For the text-containing cell, return its midpoint in (X, Y) coordinate format. 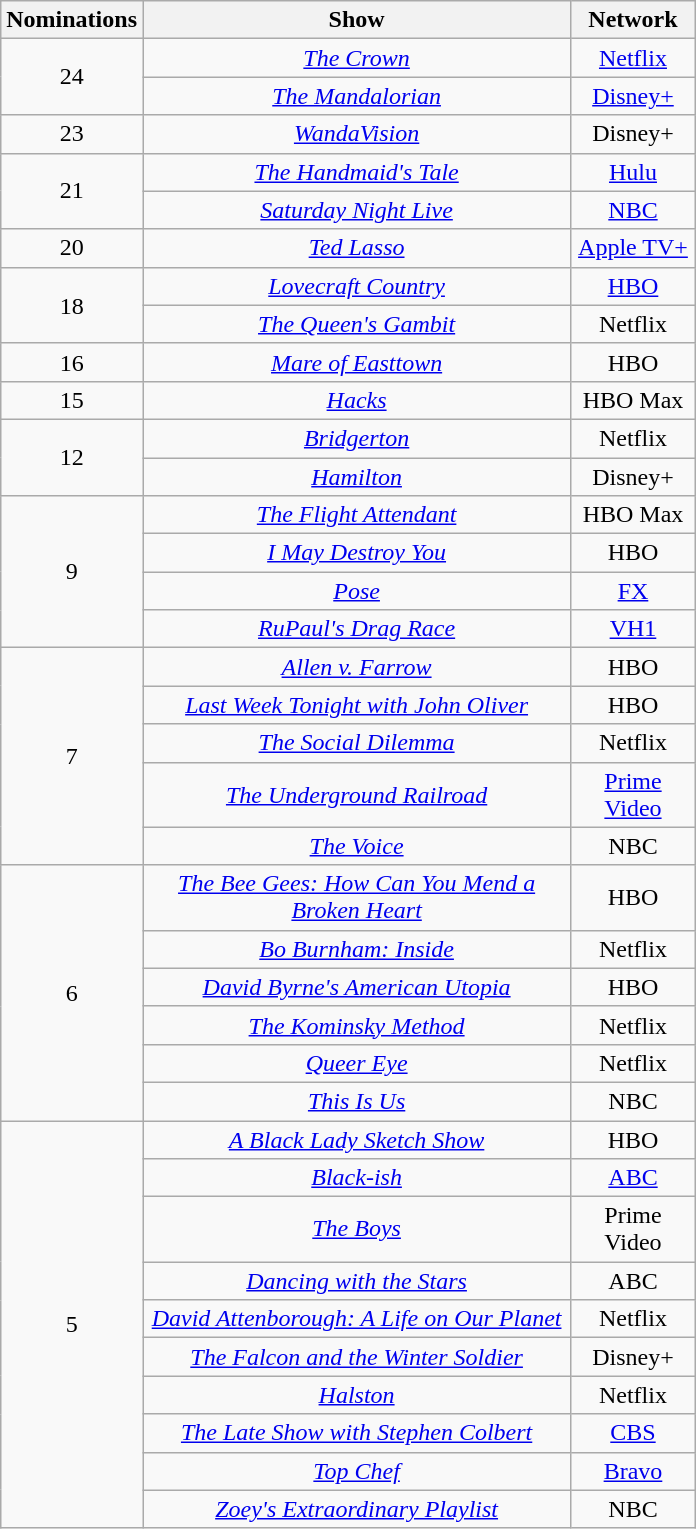
The Voice (356, 846)
The Underground Railroad (356, 794)
Hacks (356, 400)
7 (72, 756)
Last Week Tonight with John Oliver (356, 705)
9 (72, 572)
12 (72, 457)
20 (72, 248)
Halston (356, 1395)
Allen v. Farrow (356, 667)
Bridgerton (356, 438)
Hulu (634, 172)
Show (356, 20)
The Handmaid's Tale (356, 172)
This Is Us (356, 1101)
Zoey's Extraordinary Playlist (356, 1509)
David Byrne's American Utopia (356, 987)
The Late Show with Stephen Colbert (356, 1433)
The Social Dilemma (356, 743)
The Queen's Gambit (356, 324)
The Boys (356, 1230)
Network (634, 20)
The Falcon and the Winter Soldier (356, 1357)
Pose (356, 591)
16 (72, 362)
VH1 (634, 629)
The Flight Attendant (356, 515)
Nominations (72, 20)
21 (72, 191)
The Bee Gees: How Can You Mend a Broken Heart (356, 898)
Bo Burnham: Inside (356, 949)
6 (72, 992)
CBS (634, 1433)
Mare of Easttown (356, 362)
Lovecraft Country (356, 286)
The Mandalorian (356, 96)
Queer Eye (356, 1063)
Bravo (634, 1471)
WandaVision (356, 134)
24 (72, 77)
Black-ish (356, 1178)
I May Destroy You (356, 553)
Dancing with the Stars (356, 1281)
18 (72, 305)
Ted Lasso (356, 248)
15 (72, 400)
The Crown (356, 58)
Saturday Night Live (356, 210)
23 (72, 134)
5 (72, 1324)
FX (634, 591)
Top Chef (356, 1471)
RuPaul's Drag Race (356, 629)
The Kominsky Method (356, 1025)
Apple TV+ (634, 248)
A Black Lady Sketch Show (356, 1139)
Hamilton (356, 477)
David Attenborough: A Life on Our Planet (356, 1319)
